Return the (x, y) coordinate for the center point of the cell that contains the specified text.  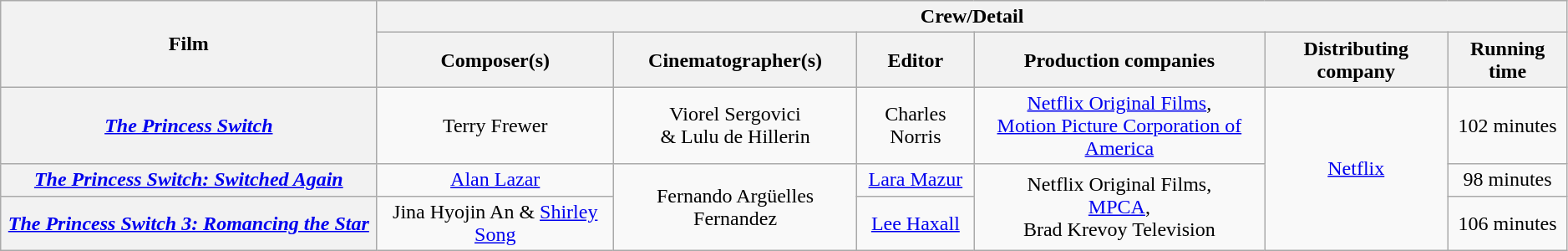
The Princess Switch (189, 125)
Alan Lazar (495, 180)
Lara Mazur (916, 180)
Composer(s) (495, 60)
Cinematographer(s) (735, 60)
Editor (916, 60)
Distributing company (1357, 60)
Terry Frewer (495, 125)
Running time (1507, 60)
98 minutes (1507, 180)
Production companies (1119, 60)
106 minutes (1507, 223)
The Princess Switch: Switched Again (189, 180)
Netflix Original Films, MPCA, Brad Krevoy Television (1119, 207)
102 minutes (1507, 125)
Netflix (1357, 169)
Netflix Original Films, Motion Picture Corporation of America (1119, 125)
Crew/Detail (972, 17)
The Princess Switch 3: Romancing the Star (189, 223)
Viorel Sergovici & Lulu de Hillerin (735, 125)
Charles Norris (916, 125)
Fernando Argüelles Fernandez (735, 207)
Film (189, 44)
Lee Haxall (916, 223)
Jina Hyojin An & Shirley Song (495, 223)
